Pinpoint the cell where the given text exists, returning its (X, Y) midpoint coordinate. 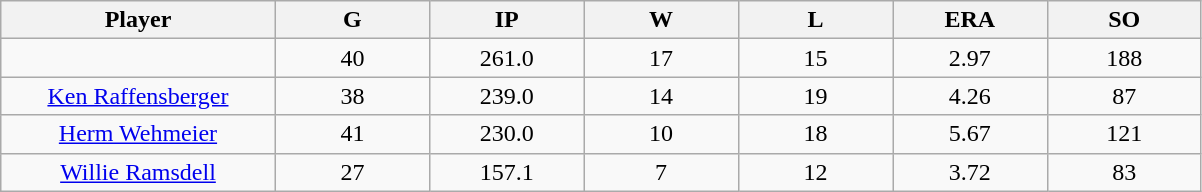
40 (352, 58)
27 (352, 172)
188 (1124, 58)
121 (1124, 134)
83 (1124, 172)
IP (507, 20)
7 (661, 172)
19 (815, 96)
G (352, 20)
Ken Raffensberger (138, 96)
2.97 (970, 58)
SO (1124, 20)
157.1 (507, 172)
W (661, 20)
230.0 (507, 134)
3.72 (970, 172)
10 (661, 134)
239.0 (507, 96)
261.0 (507, 58)
ERA (970, 20)
18 (815, 134)
L (815, 20)
87 (1124, 96)
5.67 (970, 134)
Herm Wehmeier (138, 134)
14 (661, 96)
17 (661, 58)
12 (815, 172)
41 (352, 134)
15 (815, 58)
Willie Ramsdell (138, 172)
38 (352, 96)
4.26 (970, 96)
Player (138, 20)
